Scan for the cell matching the given text and deliver its (X, Y) coordinate at center. 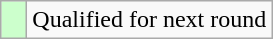
Qualified for next round (150, 20)
